Pinpoint the cell where the given text exists, returning its (x, y) midpoint coordinate. 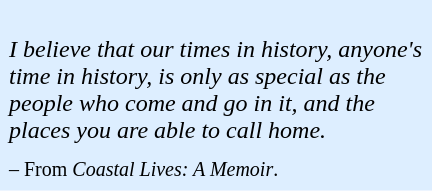
– From Coastal Lives: A Memoir. (216, 168)
